Return (x, y) of the center of cell containing provided text 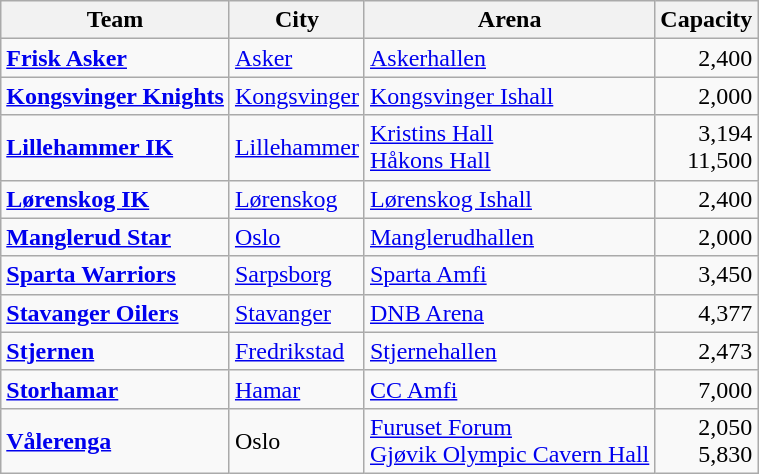
City (296, 20)
Storhamar (116, 389)
4,377 (706, 313)
Lillehammer IK (116, 148)
Kongsvinger Knights (116, 96)
Manglerud Star (116, 237)
Sparta Warriors (116, 275)
Askerhallen (509, 58)
Lørenskog (296, 199)
Stavanger Oilers (116, 313)
Frisk Asker (116, 58)
Sarpsborg (296, 275)
Team (116, 20)
7,000 (706, 389)
Capacity (706, 20)
Manglerudhallen (509, 237)
Hamar (296, 389)
2,473 (706, 351)
3,194 11,500 (706, 148)
CC Amfi (509, 389)
3,450 (706, 275)
Kongsvinger (296, 96)
Furuset Forum Gjøvik Olympic Cavern Hall (509, 440)
Sparta Amfi (509, 275)
Stavanger (296, 313)
Lørenskog Ishall (509, 199)
2,050 5,830 (706, 440)
Kristins Hall Håkons Hall (509, 148)
Arena (509, 20)
Lørenskog IK (116, 199)
Fredrikstad (296, 351)
Asker (296, 58)
Vålerenga (116, 440)
Kongsvinger Ishall (509, 96)
Lillehammer (296, 148)
Stjernehallen (509, 351)
DNB Arena (509, 313)
Stjernen (116, 351)
